For the text-containing cell, return its midpoint in [x, y] coordinate format. 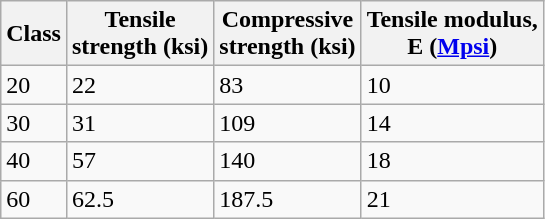
60 [34, 199]
187.5 [288, 199]
14 [452, 123]
10 [452, 85]
20 [34, 85]
40 [34, 161]
62.5 [140, 199]
57 [140, 161]
83 [288, 85]
Tensile modulus, E (Mpsi) [452, 34]
30 [34, 123]
Tensilestrength (ksi) [140, 34]
22 [140, 85]
140 [288, 161]
Compressivestrength (ksi) [288, 34]
21 [452, 199]
Class [34, 34]
18 [452, 161]
31 [140, 123]
109 [288, 123]
